Extract the [X, Y] coordinate from the center of the cell holding the provided text.  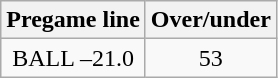
BALL –21.0 [74, 58]
Pregame line [74, 20]
53 [210, 58]
Over/under [210, 20]
